Determine the (X, Y) coordinate at the center of the cell enclosing the given text.  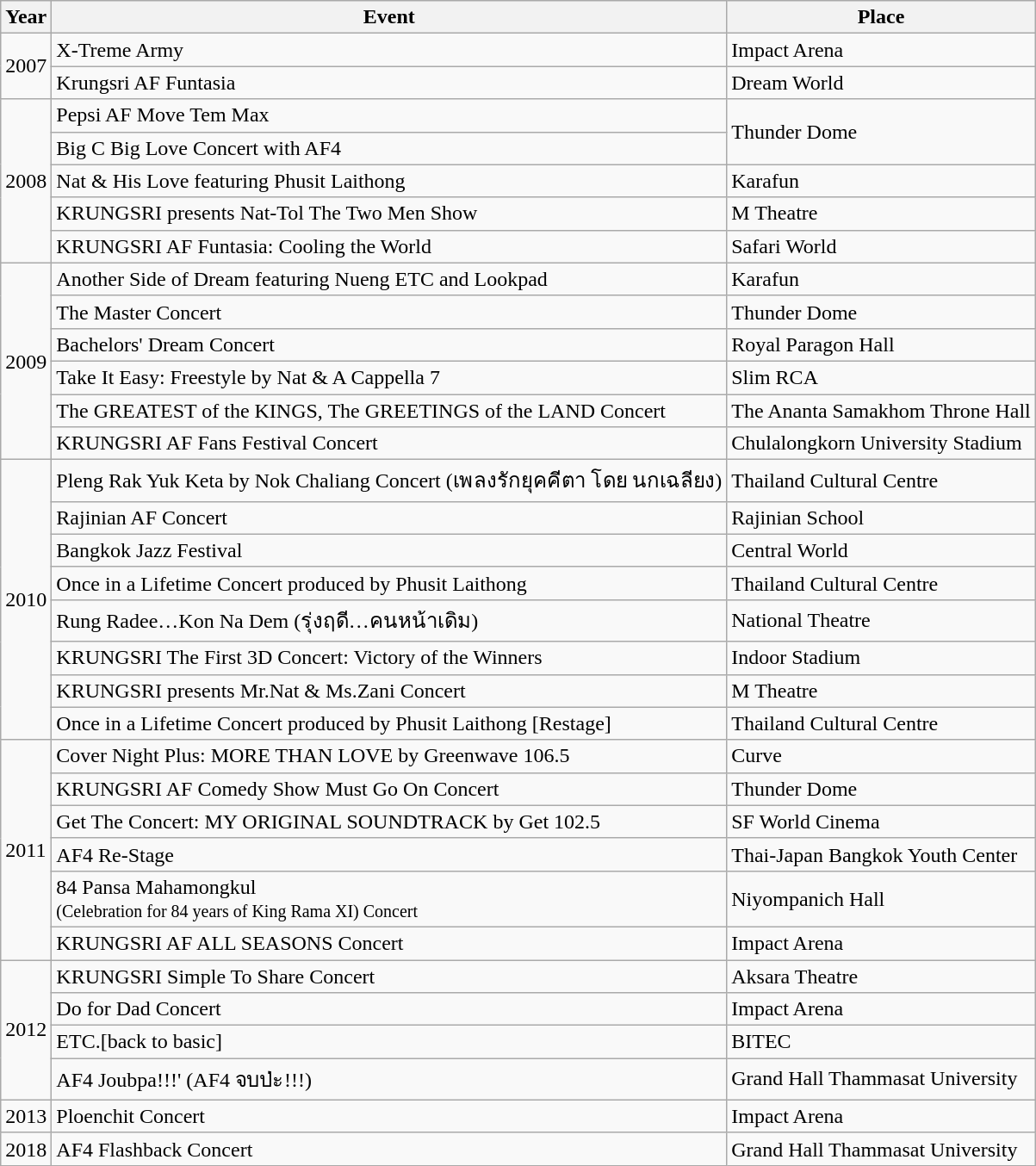
Get The Concert: MY ORIGINAL SOUNDTRACK by Get 102.5 (389, 822)
2012 (26, 1030)
The GREATEST of the KINGS, The GREETINGS of the LAND Concert (389, 411)
Ploenchit Concert (389, 1116)
2007 (26, 66)
Royal Paragon Hall (882, 344)
Event (389, 17)
National Theatre (882, 620)
Rung Radee…Kon Na Dem (รุ่งฤดี…คนหน้าเดิม) (389, 620)
Once in a Lifetime Concert produced by Phusit Laithong [Restage] (389, 723)
KRUNGSRI AF Funtasia: Cooling the World (389, 246)
KRUNGSRI AF ALL SEASONS Concert (389, 943)
2009 (26, 361)
Take It Easy: Freestyle by Nat & A Cappella 7 (389, 377)
KRUNGSRI AF Fans Festival Concert (389, 443)
2013 (26, 1116)
Bachelors' Dream Concert (389, 344)
Rajinian AF Concert (389, 518)
Pleng Rak Yuk Keta by Nok Chaliang Concert (เพลงรักยุคคีตา โดย นกเฉลียง) (389, 481)
KRUNGSRI Simple To Share Concert (389, 976)
BITEC (882, 1042)
Place (882, 17)
Chulalongkorn University Stadium (882, 443)
ETC.[back to basic] (389, 1042)
Big C Big Love Concert with AF4 (389, 148)
Cover Night Plus: MORE THAN LOVE by Greenwave 106.5 (389, 756)
Pepsi AF Move Tem Max (389, 115)
2011 (26, 849)
AF4 Re-Stage (389, 854)
Central World (882, 550)
X-Treme Army (389, 50)
KRUNGSRI The First 3D Concert: Victory of the Winners (389, 658)
AF4 Flashback Concert (389, 1149)
SF World Cinema (882, 822)
Bangkok Jazz Festival (389, 550)
The Master Concert (389, 312)
Do for Dad Concert (389, 1009)
2010 (26, 600)
Indoor Stadium (882, 658)
Curve (882, 756)
2008 (26, 181)
Rajinian School (882, 518)
2018 (26, 1149)
KRUNGSRI presents Mr.Nat & Ms.Zani Concert (389, 691)
Dream World (882, 83)
The Ananta Samakhom Throne Hall (882, 411)
Krungsri AF Funtasia (389, 83)
Thai-Japan Bangkok Youth Center (882, 854)
84 Pansa Mahamongkul(Celebration for 84 years of King Rama XI) Concert (389, 899)
Once in a Lifetime Concert produced by Phusit Laithong (389, 583)
Another Side of Dream featuring Nueng ETC and Lookpad (389, 279)
KRUNGSRI AF Comedy Show Must Go On Concert (389, 789)
Aksara Theatre (882, 976)
Safari World (882, 246)
Nat & His Love featuring Phusit Laithong (389, 181)
Niyompanich Hall (882, 899)
Year (26, 17)
KRUNGSRI presents Nat-Tol The Two Men Show (389, 214)
AF4 Joubpa!!!' (AF4 จบป่ะ!!!) (389, 1080)
Slim RCA (882, 377)
